Identify which cell holds the provided text, then report its (x, y) central coordinate. 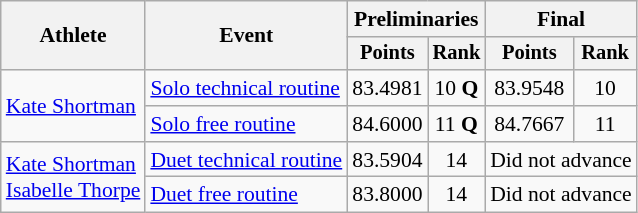
83.9548 (529, 88)
Kate ShortmanIsabelle Thorpe (74, 178)
Final (561, 19)
Event (246, 36)
Solo technical routine (246, 88)
83.5904 (387, 160)
10 (604, 88)
10 Q (457, 88)
84.6000 (387, 124)
Athlete (74, 36)
83.4981 (387, 88)
Duet free routine (246, 195)
Solo free routine (246, 124)
11 (604, 124)
Preliminaries (416, 19)
Duet technical routine (246, 160)
84.7667 (529, 124)
11 Q (457, 124)
83.8000 (387, 195)
Kate Shortman (74, 106)
